Determine the (X, Y) coordinate at the center of the cell enclosing the given text.  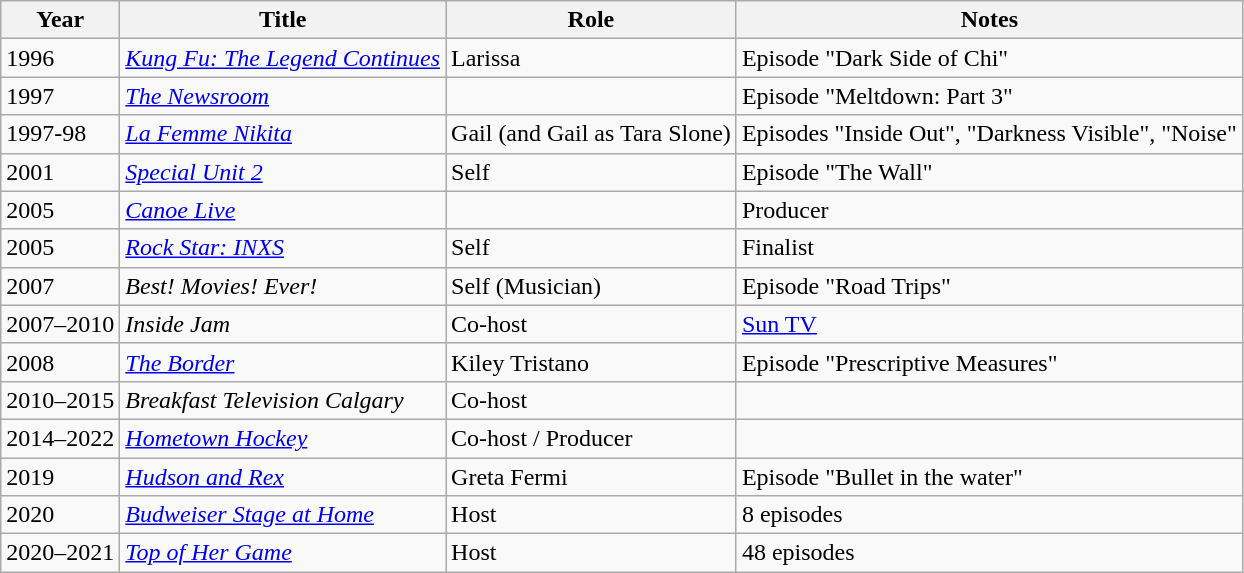
2020 (60, 515)
Episode "Road Trips" (989, 286)
Episode "Dark Side of Chi" (989, 58)
2008 (60, 362)
2007 (60, 286)
1996 (60, 58)
Breakfast Television Calgary (283, 400)
Episodes "Inside Out", "Darkness Visible", "Noise" (989, 134)
Greta Fermi (592, 477)
Hometown Hockey (283, 438)
Kung Fu: The Legend Continues (283, 58)
Rock Star: INXS (283, 248)
Sun TV (989, 324)
8 episodes (989, 515)
2001 (60, 172)
2010–2015 (60, 400)
48 episodes (989, 553)
1997 (60, 96)
Episode "Meltdown: Part 3" (989, 96)
Kiley Tristano (592, 362)
Role (592, 20)
Producer (989, 210)
Self (Musician) (592, 286)
Finalist (989, 248)
2020–2021 (60, 553)
Special Unit 2 (283, 172)
Year (60, 20)
Gail (and Gail as Tara Slone) (592, 134)
The Newsroom (283, 96)
2019 (60, 477)
Best! Movies! Ever! (283, 286)
The Border (283, 362)
La Femme Nikita (283, 134)
Inside Jam (283, 324)
2014–2022 (60, 438)
Episode "Bullet in the water" (989, 477)
2007–2010 (60, 324)
Title (283, 20)
Top of Her Game (283, 553)
Notes (989, 20)
Canoe Live (283, 210)
1997-98 (60, 134)
Episode "The Wall" (989, 172)
Hudson and Rex (283, 477)
Larissa (592, 58)
Episode "Prescriptive Measures" (989, 362)
Co-host / Producer (592, 438)
Budweiser Stage at Home (283, 515)
